Pinpoint the cell where the given text exists, returning its (x, y) midpoint coordinate. 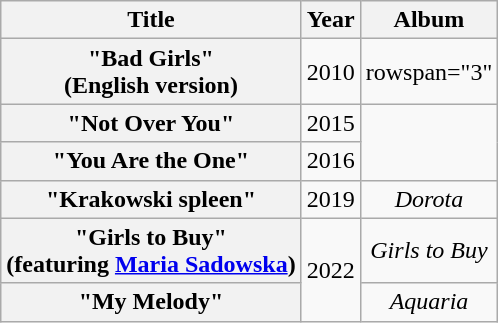
2015 (330, 123)
2016 (330, 161)
Album (429, 20)
"Not Over You" (151, 123)
rowspan="3" (429, 72)
2019 (330, 199)
2022 (330, 270)
2010 (330, 72)
"My Melody" (151, 302)
"Girls to Buy"(featuring Maria Sadowska) (151, 250)
Girls to Buy (429, 250)
"You Are the One" (151, 161)
Aquaria (429, 302)
"Bad Girls"(English version) (151, 72)
"Krakowski spleen" (151, 199)
Title (151, 20)
Dorota (429, 199)
Year (330, 20)
